Search for the cell housing the specified text and yield its [X, Y] center coordinate. 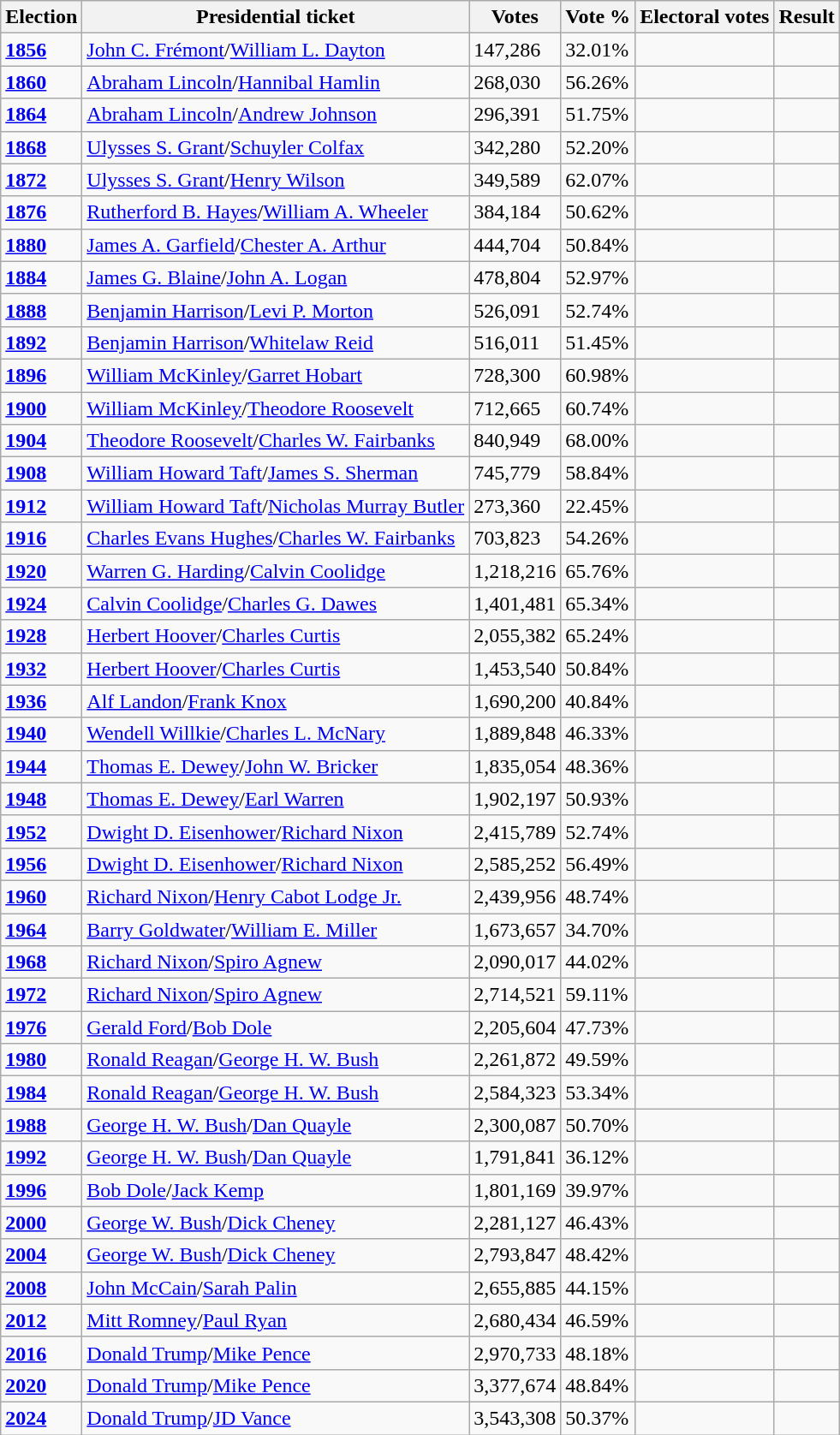
John C. Frémont/William L. Dayton [276, 50]
Ulysses S. Grant/Henry Wilson [276, 180]
Vote % [598, 17]
728,300 [515, 375]
Benjamin Harrison/Levi P. Morton [276, 310]
2,584,323 [515, 1093]
46.43% [598, 1223]
1980 [41, 1060]
2012 [41, 1320]
49.59% [598, 1060]
1,218,216 [515, 571]
44.02% [598, 962]
2,261,872 [515, 1060]
444,704 [515, 245]
Calvin Coolidge/Charles G. Dawes [276, 604]
54.26% [598, 539]
1944 [41, 766]
2020 [41, 1385]
1908 [41, 473]
1956 [41, 864]
1,889,848 [515, 734]
1,453,540 [515, 669]
Presidential ticket [276, 17]
2008 [41, 1288]
1952 [41, 831]
Election [41, 17]
1932 [41, 669]
1860 [41, 82]
268,030 [515, 82]
1,690,200 [515, 701]
65.24% [598, 636]
2016 [41, 1353]
516,011 [515, 342]
62.07% [598, 180]
48.74% [598, 896]
3,377,674 [515, 1385]
1912 [41, 506]
1,801,169 [515, 1190]
2,793,847 [515, 1255]
273,360 [515, 506]
50.37% [598, 1418]
Thomas E. Dewey/Earl Warren [276, 799]
William McKinley/Garret Hobart [276, 375]
1,835,054 [515, 766]
68.00% [598, 441]
39.97% [598, 1190]
48.42% [598, 1255]
46.33% [598, 734]
Votes [515, 17]
384,184 [515, 212]
48.84% [598, 1385]
712,665 [515, 408]
1876 [41, 212]
36.12% [598, 1158]
1972 [41, 995]
Abraham Lincoln/Hannibal Hamlin [276, 82]
52.20% [598, 147]
Donald Trump/JD Vance [276, 1418]
Charles Evans Hughes/Charles W. Fairbanks [276, 539]
1960 [41, 896]
147,286 [515, 50]
1856 [41, 50]
1936 [41, 701]
50.93% [598, 799]
1864 [41, 115]
2,714,521 [515, 995]
840,949 [515, 441]
50.70% [598, 1125]
2,055,382 [515, 636]
56.49% [598, 864]
1940 [41, 734]
1884 [41, 277]
1900 [41, 408]
1996 [41, 1190]
1888 [41, 310]
44.15% [598, 1288]
1992 [41, 1158]
2,205,604 [515, 1027]
1920 [41, 571]
Barry Goldwater/William E. Miller [276, 929]
Abraham Lincoln/Andrew Johnson [276, 115]
58.84% [598, 473]
65.76% [598, 571]
47.73% [598, 1027]
1,673,657 [515, 929]
703,823 [515, 539]
1984 [41, 1093]
1976 [41, 1027]
296,391 [515, 115]
60.74% [598, 408]
James G. Blaine/John A. Logan [276, 277]
Bob Dole/Jack Kemp [276, 1190]
478,804 [515, 277]
1,902,197 [515, 799]
1924 [41, 604]
William Howard Taft/James S. Sherman [276, 473]
1,401,481 [515, 604]
2,439,956 [515, 896]
1916 [41, 539]
Richard Nixon/Henry Cabot Lodge Jr. [276, 896]
1,791,841 [515, 1158]
2,970,733 [515, 1353]
Ulysses S. Grant/Schuyler Colfax [276, 147]
48.18% [598, 1353]
1928 [41, 636]
60.98% [598, 375]
3,543,308 [515, 1418]
1868 [41, 147]
1968 [41, 962]
1872 [41, 180]
1948 [41, 799]
Wendell Willkie/Charles L. McNary [276, 734]
John McCain/Sarah Palin [276, 1288]
William McKinley/Theodore Roosevelt [276, 408]
22.45% [598, 506]
2,415,789 [515, 831]
1892 [41, 342]
2,680,434 [515, 1320]
William Howard Taft/Nicholas Murray Butler [276, 506]
53.34% [598, 1093]
46.59% [598, 1320]
2004 [41, 1255]
1880 [41, 245]
50.62% [598, 212]
32.01% [598, 50]
Result [807, 17]
Mitt Romney/Paul Ryan [276, 1320]
Theodore Roosevelt/Charles W. Fairbanks [276, 441]
526,091 [515, 310]
1904 [41, 441]
56.26% [598, 82]
745,779 [515, 473]
2024 [41, 1418]
James A. Garfield/Chester A. Arthur [276, 245]
1988 [41, 1125]
2,655,885 [515, 1288]
40.84% [598, 701]
2,090,017 [515, 962]
51.45% [598, 342]
1964 [41, 929]
Warren G. Harding/Calvin Coolidge [276, 571]
Thomas E. Dewey/John W. Bricker [276, 766]
Benjamin Harrison/Whitelaw Reid [276, 342]
2000 [41, 1223]
52.97% [598, 277]
Electoral votes [705, 17]
349,589 [515, 180]
2,281,127 [515, 1223]
2,585,252 [515, 864]
34.70% [598, 929]
51.75% [598, 115]
342,280 [515, 147]
2,300,087 [515, 1125]
Alf Landon/Frank Knox [276, 701]
1896 [41, 375]
65.34% [598, 604]
Rutherford B. Hayes/William A. Wheeler [276, 212]
59.11% [598, 995]
Gerald Ford/Bob Dole [276, 1027]
48.36% [598, 766]
